Pinpoint the cell where the given text exists, returning its (X, Y) midpoint coordinate. 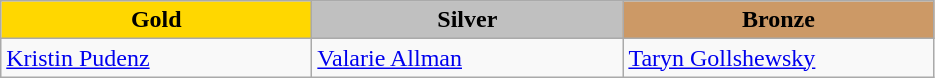
Silver (468, 20)
Taryn Gollshewsky (778, 58)
Bronze (778, 20)
Gold (156, 20)
Kristin Pudenz (156, 58)
Valarie Allman (468, 58)
